Locate the cell with the specified text and output its (X, Y) center coordinate. 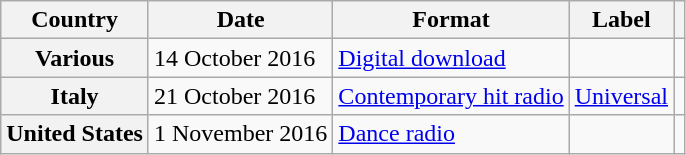
Contemporary hit radio (451, 96)
21 October 2016 (240, 96)
Format (451, 20)
Universal (621, 96)
Italy (75, 96)
Various (75, 58)
Date (240, 20)
Dance radio (451, 134)
14 October 2016 (240, 58)
Country (75, 20)
Digital download (451, 58)
1 November 2016 (240, 134)
Label (621, 20)
United States (75, 134)
